Determine the (X, Y) coordinate at the center of the cell enclosing the given text.  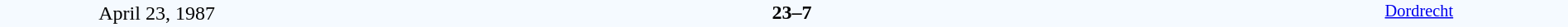
April 23, 1987 (157, 13)
23–7 (791, 12)
Dordrecht (1419, 13)
